Pinpoint the cell where the given text exists, returning its (X, Y) midpoint coordinate. 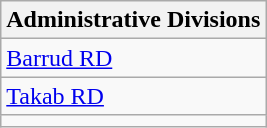
Administrative Divisions (134, 20)
Takab RD (134, 96)
Barrud RD (134, 58)
